Pinpoint the cell where the given text exists, returning its (X, Y) midpoint coordinate. 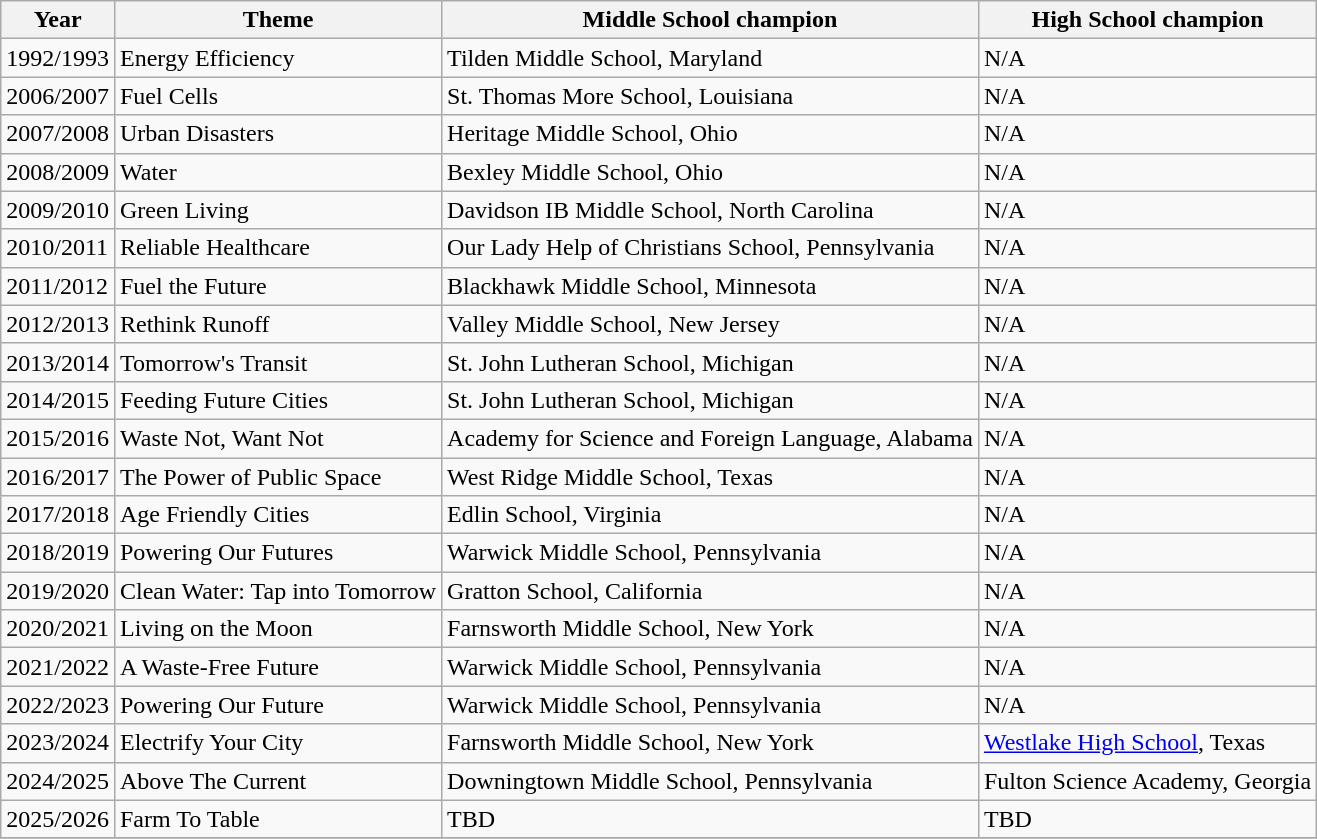
Fuel the Future (278, 286)
Tomorrow's Transit (278, 362)
Blackhawk Middle School, Minnesota (710, 286)
2011/2012 (58, 286)
2008/2009 (58, 172)
2013/2014 (58, 362)
The Power of Public Space (278, 477)
West Ridge Middle School, Texas (710, 477)
Above The Current (278, 781)
2009/2010 (58, 210)
Valley Middle School, New Jersey (710, 324)
2021/2022 (58, 667)
Reliable Healthcare (278, 248)
Living on the Moon (278, 629)
2014/2015 (58, 400)
Heritage Middle School, Ohio (710, 134)
Feeding Future Cities (278, 400)
Urban Disasters (278, 134)
2018/2019 (58, 553)
Electrify Your City (278, 743)
Year (58, 20)
Tilden Middle School, Maryland (710, 58)
Water (278, 172)
2022/2023 (58, 705)
A Waste-Free Future (278, 667)
Bexley Middle School, Ohio (710, 172)
Rethink Runoff (278, 324)
Powering Our Futures (278, 553)
Our Lady Help of Christians School, Pennsylvania (710, 248)
2016/2017 (58, 477)
Energy Efficiency (278, 58)
Academy for Science and Foreign Language, Alabama (710, 438)
Clean Water: Tap into Tomorrow (278, 591)
2006/2007 (58, 96)
Age Friendly Cities (278, 515)
2024/2025 (58, 781)
2007/2008 (58, 134)
Fulton Science Academy, Georgia (1147, 781)
Green Living (278, 210)
St. Thomas More School, Louisiana (710, 96)
High School champion (1147, 20)
Edlin School, Virginia (710, 515)
Waste Not, Want Not (278, 438)
Powering Our Future (278, 705)
1992/1993 (58, 58)
2019/2020 (58, 591)
Farm To Table (278, 819)
2012/2013 (58, 324)
Downingtown Middle School, Pennsylvania (710, 781)
Fuel Cells (278, 96)
2025/2026 (58, 819)
2010/2011 (58, 248)
Westlake High School, Texas (1147, 743)
2015/2016 (58, 438)
2017/2018 (58, 515)
Theme (278, 20)
Middle School champion (710, 20)
2023/2024 (58, 743)
2020/2021 (58, 629)
Gratton School, California (710, 591)
Davidson IB Middle School, North Carolina (710, 210)
